Search for the cell housing the specified text and yield its [X, Y] center coordinate. 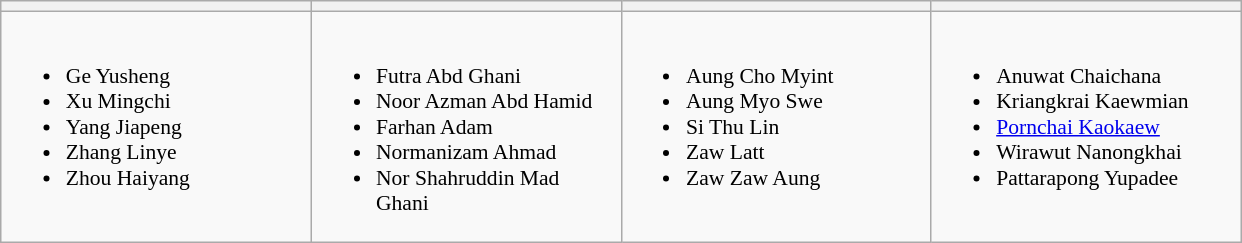
Anuwat ChaichanaKriangkrai KaewmianPornchai KaokaewWirawut NanongkhaiPattarapong Yupadee [1086, 127]
Aung Cho MyintAung Myo SweSi Thu LinZaw LattZaw Zaw Aung [776, 127]
Futra Abd GhaniNoor Azman Abd HamidFarhan AdamNormanizam AhmadNor Shahruddin Mad Ghani [466, 127]
Ge YushengXu MingchiYang JiapengZhang LinyeZhou Haiyang [156, 127]
